Output the [x, y] coordinate of the center of the cell containing the given text.  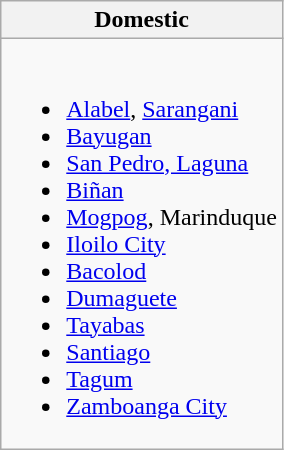
Alabel, SaranganiBayuganSan Pedro, LagunaBiñanMogpog, MarinduqueIloilo CityBacolodDumagueteTayabasSantiagoTagumZamboanga City [142, 244]
Domestic [142, 20]
